Search for the cell housing the specified text and yield its (x, y) center coordinate. 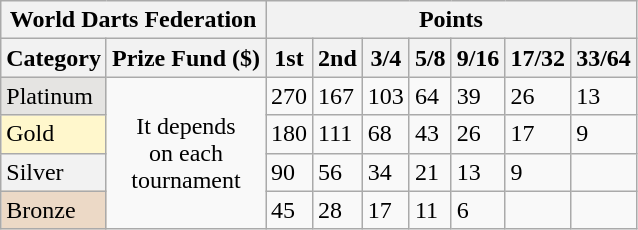
Silver (54, 172)
34 (386, 172)
It dependson eachtournament (186, 153)
Bronze (54, 210)
167 (338, 96)
28 (338, 210)
64 (430, 96)
11 (430, 210)
45 (290, 210)
103 (386, 96)
Prize Fund ($) (186, 58)
Points (452, 20)
68 (386, 134)
5/8 (430, 58)
Platinum (54, 96)
Gold (54, 134)
39 (478, 96)
270 (290, 96)
56 (338, 172)
21 (430, 172)
1st (290, 58)
9/16 (478, 58)
111 (338, 134)
2nd (338, 58)
6 (478, 210)
World Darts Federation (134, 20)
33/64 (604, 58)
Category (54, 58)
17/32 (538, 58)
90 (290, 172)
43 (430, 134)
180 (290, 134)
3/4 (386, 58)
